Find where the given text appears and provide that cell's center as (x, y) coordinate. 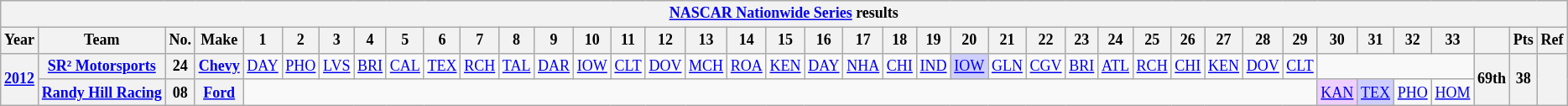
33 (1453, 40)
CAL (404, 66)
6 (442, 40)
No. (180, 40)
2012 (20, 79)
Chevy (219, 66)
IND (933, 66)
Randy Hill Racing (102, 93)
14 (747, 40)
11 (628, 40)
69th (1492, 79)
GLN (1008, 66)
12 (665, 40)
30 (1337, 40)
7 (480, 40)
8 (516, 40)
ATL (1116, 66)
Pts (1524, 40)
15 (785, 40)
DAR (554, 66)
HOM (1453, 93)
Year (20, 40)
08 (180, 93)
29 (1300, 40)
32 (1413, 40)
Make (219, 40)
TAL (516, 66)
5 (404, 40)
22 (1045, 40)
9 (554, 40)
Ref (1552, 40)
23 (1082, 40)
28 (1263, 40)
NHA (863, 66)
13 (706, 40)
LVS (337, 66)
2 (300, 40)
19 (933, 40)
1 (263, 40)
10 (592, 40)
Team (102, 40)
18 (900, 40)
26 (1188, 40)
NASCAR Nationwide Series results (784, 13)
CGV (1045, 66)
KAN (1337, 93)
17 (863, 40)
ROA (747, 66)
38 (1524, 79)
3 (337, 40)
4 (371, 40)
20 (970, 40)
27 (1224, 40)
31 (1376, 40)
16 (824, 40)
Ford (219, 93)
21 (1008, 40)
25 (1152, 40)
SR² Motorsports (102, 66)
MCH (706, 66)
